Locate the cell with the specified text and output its (X, Y) center coordinate. 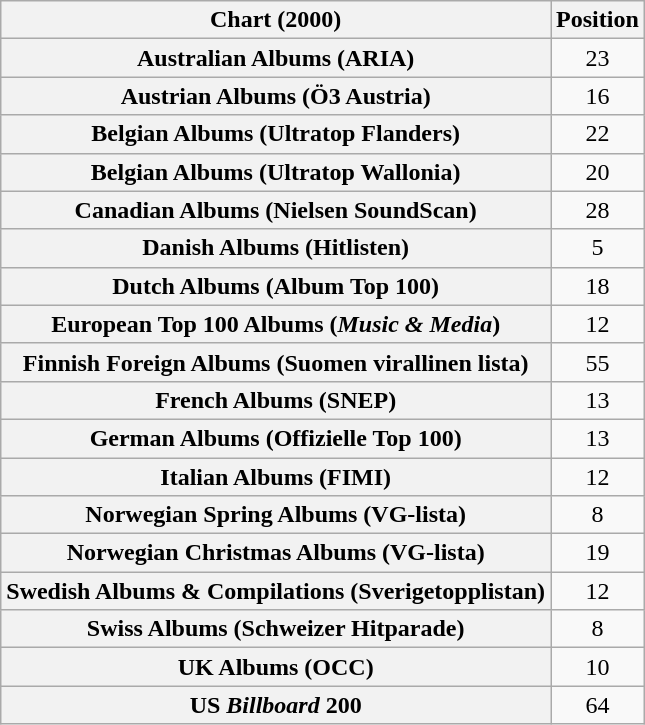
Position (598, 20)
23 (598, 58)
Australian Albums (ARIA) (276, 58)
16 (598, 96)
UK Albums (OCC) (276, 667)
28 (598, 210)
French Albums (SNEP) (276, 400)
European Top 100 Albums (Music & Media) (276, 324)
Belgian Albums (Ultratop Flanders) (276, 134)
German Albums (Offizielle Top 100) (276, 438)
Chart (2000) (276, 20)
22 (598, 134)
US Billboard 200 (276, 705)
55 (598, 362)
Swiss Albums (Schweizer Hitparade) (276, 629)
Austrian Albums (Ö3 Austria) (276, 96)
Italian Albums (FIMI) (276, 477)
Finnish Foreign Albums (Suomen virallinen lista) (276, 362)
Canadian Albums (Nielsen SoundScan) (276, 210)
Dutch Albums (Album Top 100) (276, 286)
5 (598, 248)
Norwegian Spring Albums (VG-lista) (276, 515)
Belgian Albums (Ultratop Wallonia) (276, 172)
64 (598, 705)
18 (598, 286)
10 (598, 667)
Danish Albums (Hitlisten) (276, 248)
Norwegian Christmas Albums (VG-lista) (276, 553)
19 (598, 553)
Swedish Albums & Compilations (Sverigetopplistan) (276, 591)
20 (598, 172)
